Search for the cell housing the specified text and yield its (x, y) center coordinate. 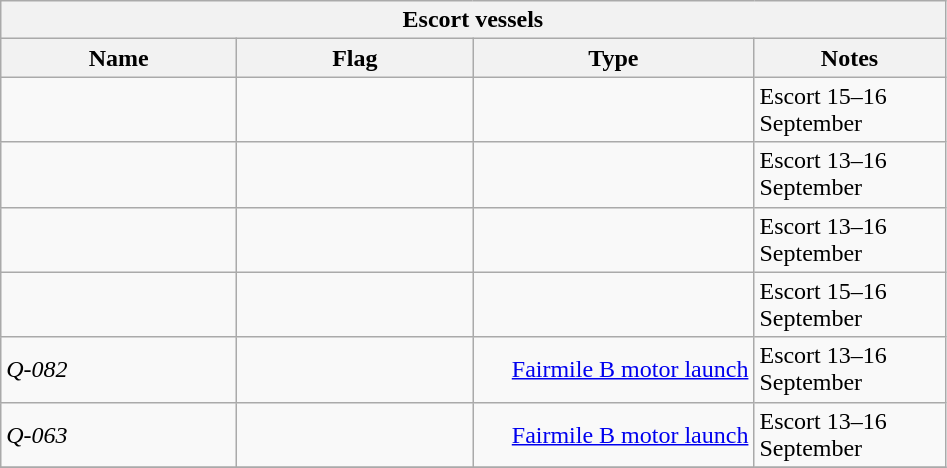
Flag (355, 58)
Name (119, 58)
Notes (850, 58)
Escort vessels (473, 20)
Type (614, 58)
Q-082 (119, 370)
Q-063 (119, 434)
